Return (X, Y) of the center of cell containing provided text 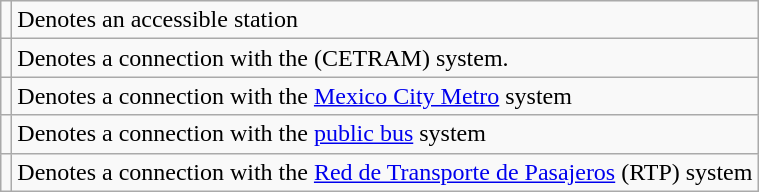
Denotes a connection with the public bus system (385, 134)
Denotes a connection with the (CETRAM) system. (385, 58)
Denotes an accessible station (385, 20)
Denotes a connection with the Mexico City Metro system (385, 96)
Denotes a connection with the Red de Transporte de Pasajeros (RTP) system (385, 172)
